Return the (x, y) coordinate for the center point of the cell that contains the specified text.  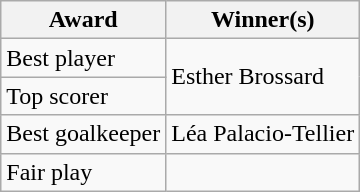
Winner(s) (263, 20)
Top scorer (84, 96)
Best player (84, 58)
Best goalkeeper (84, 134)
Fair play (84, 172)
Award (84, 20)
Léa Palacio-Tellier (263, 134)
Esther Brossard (263, 77)
